Determine the [x, y] coordinate at the center of the cell enclosing the given text.  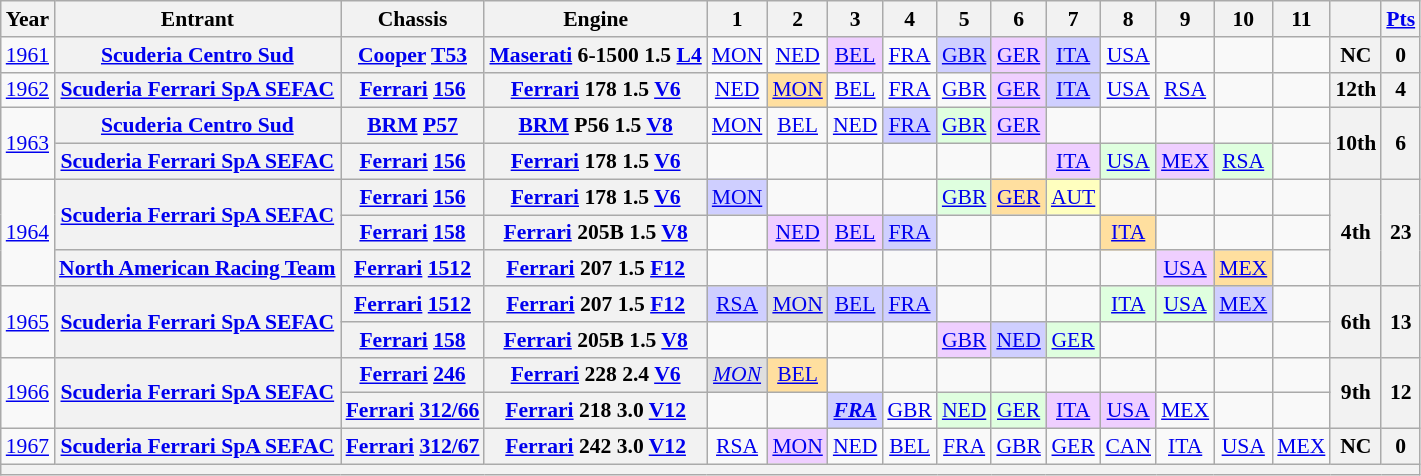
7 [1073, 19]
13 [1400, 322]
North American Racing Team [198, 269]
8 [1128, 19]
Pts [1400, 19]
5 [964, 19]
23 [1400, 232]
CAN [1128, 447]
1961 [28, 55]
3 [855, 19]
BRM P56 1.5 V8 [595, 126]
6th [1356, 322]
Year [28, 19]
1964 [28, 232]
4th [1356, 232]
9 [1185, 19]
Entrant [198, 19]
AUT [1073, 197]
1967 [28, 447]
Ferrari 218 3.0 V12 [595, 411]
1 [738, 19]
Maserati 6-1500 1.5 L4 [595, 55]
12 [1400, 392]
1966 [28, 392]
1965 [28, 322]
Ferrari 246 [413, 375]
Cooper T53 [413, 55]
Chassis [413, 19]
Ferrari 312/66 [413, 411]
1962 [28, 90]
12th [1356, 90]
Ferrari 228 2.4 V6 [595, 375]
Ferrari 312/67 [413, 447]
11 [1301, 19]
BRM P57 [413, 126]
10 [1243, 19]
Engine [595, 19]
1963 [28, 144]
Ferrari 242 3.0 V12 [595, 447]
9th [1356, 392]
10th [1356, 144]
2 [798, 19]
